For the text-containing cell, return its midpoint in (X, Y) coordinate format. 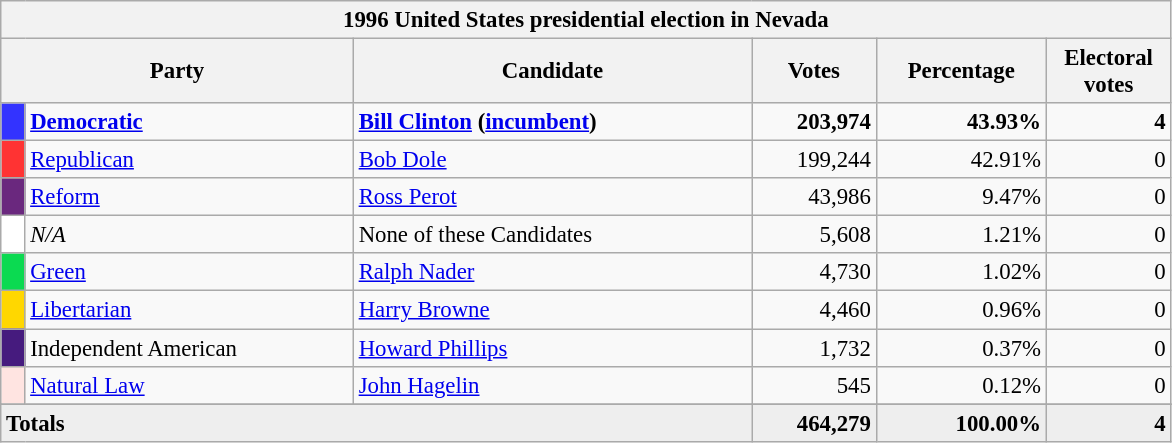
Reform (189, 197)
43,986 (814, 197)
Candidate (552, 72)
100.00% (961, 423)
Totals (376, 423)
Green (189, 273)
Votes (814, 72)
N/A (189, 235)
4,730 (814, 273)
43.93% (961, 122)
John Hagelin (552, 385)
42.91% (961, 160)
0.12% (961, 385)
Independent American (189, 348)
Howard Phillips (552, 348)
5,608 (814, 235)
545 (814, 385)
1996 United States presidential election in Nevada (586, 20)
Percentage (961, 72)
199,244 (814, 160)
Natural Law (189, 385)
Ross Perot (552, 197)
0.37% (961, 348)
203,974 (814, 122)
Bob Dole (552, 160)
None of these Candidates (552, 235)
1.21% (961, 235)
Bill Clinton (incumbent) (552, 122)
Party (178, 72)
Libertarian (189, 310)
Electoral votes (1108, 72)
9.47% (961, 197)
0.96% (961, 310)
Republican (189, 160)
Ralph Nader (552, 273)
1,732 (814, 348)
Democratic (189, 122)
4,460 (814, 310)
464,279 (814, 423)
1.02% (961, 273)
Harry Browne (552, 310)
